Capture the cell that displays the provided text and extract its [x, y] central coordinate. 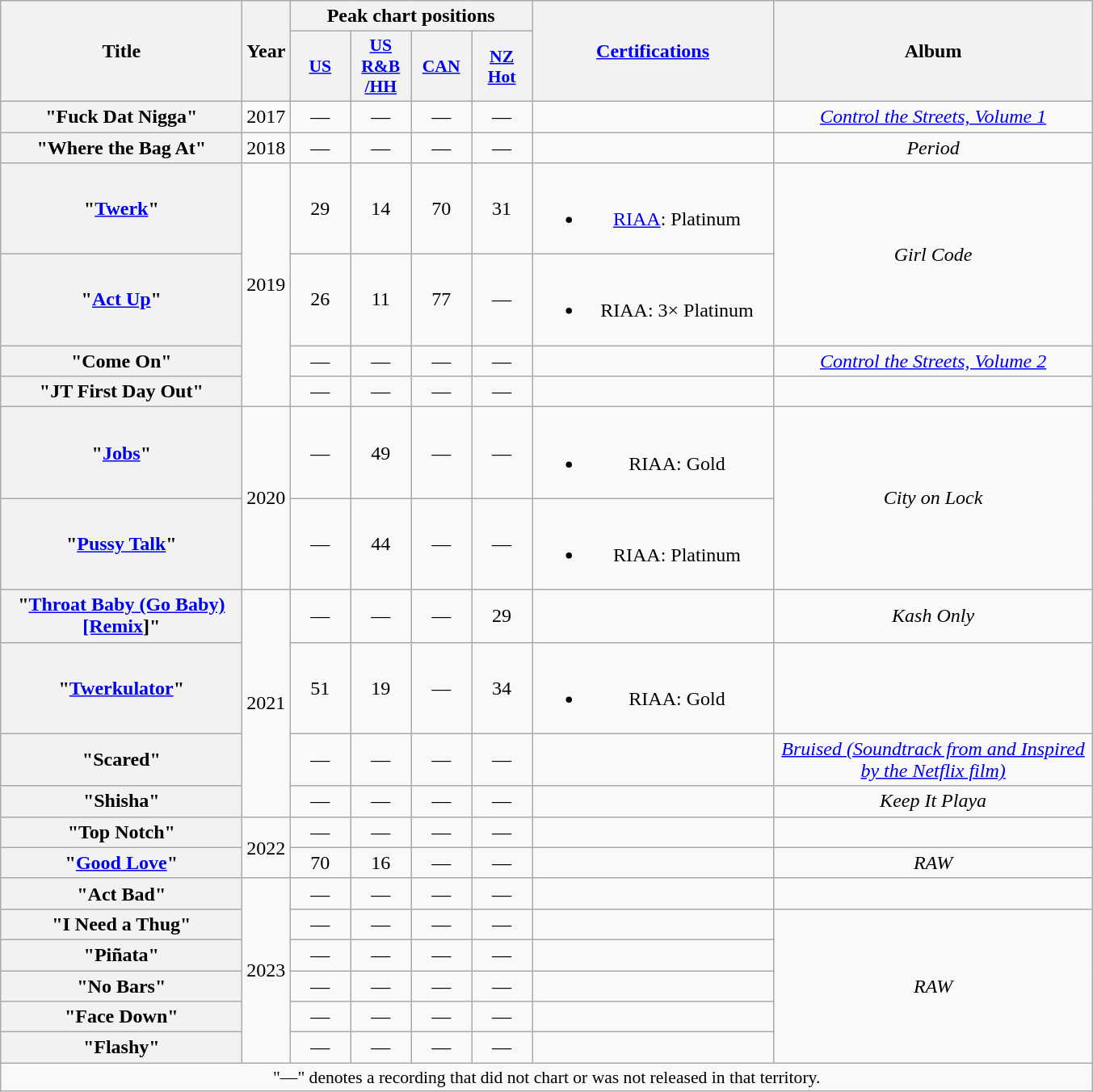
Bruised (Soundtrack from and Inspired by the Netflix film) [934, 759]
"Fuck Dat Nigga" [121, 116]
"Shisha" [121, 801]
Certifications [653, 52]
"—" denotes a recording that did not chart or was not released in that territory. [547, 1077]
"JT First Day Out" [121, 392]
"Pussy Talk" [121, 544]
Album [934, 52]
14 [381, 208]
Control the Streets, Volume 1 [934, 116]
11 [381, 300]
Girl Code [934, 254]
Peak chart positions [411, 16]
2020 [267, 498]
26 [320, 300]
16 [381, 863]
Keep It Playa [934, 801]
49 [381, 452]
"Scared" [121, 759]
"Piñata" [121, 955]
"Flashy" [121, 1048]
Year [267, 52]
2019 [267, 285]
"Throat Baby (Go Baby) [Remix]" [121, 615]
"Good Love" [121, 863]
19 [381, 688]
Title [121, 52]
"Face Down" [121, 1017]
2022 [267, 847]
US [320, 66]
77 [441, 300]
51 [320, 688]
Kash Only [934, 615]
City on Lock [934, 498]
2021 [267, 703]
NZHot [502, 66]
"Twerk" [121, 208]
Control the Streets, Volume 2 [934, 361]
"Act Bad" [121, 893]
"Come On" [121, 361]
USR&B/HH [381, 66]
"Top Notch" [121, 832]
RIAA: 3× Platinum [653, 300]
"Twerkulator" [121, 688]
"I Need a Thug" [121, 924]
2017 [267, 116]
44 [381, 544]
2018 [267, 148]
34 [502, 688]
CAN [441, 66]
"Where the Bag At" [121, 148]
"Jobs" [121, 452]
2023 [267, 970]
"Act Up" [121, 300]
Period [934, 148]
"No Bars" [121, 986]
31 [502, 208]
